Locate the cell with the specified text and output its [x, y] center coordinate. 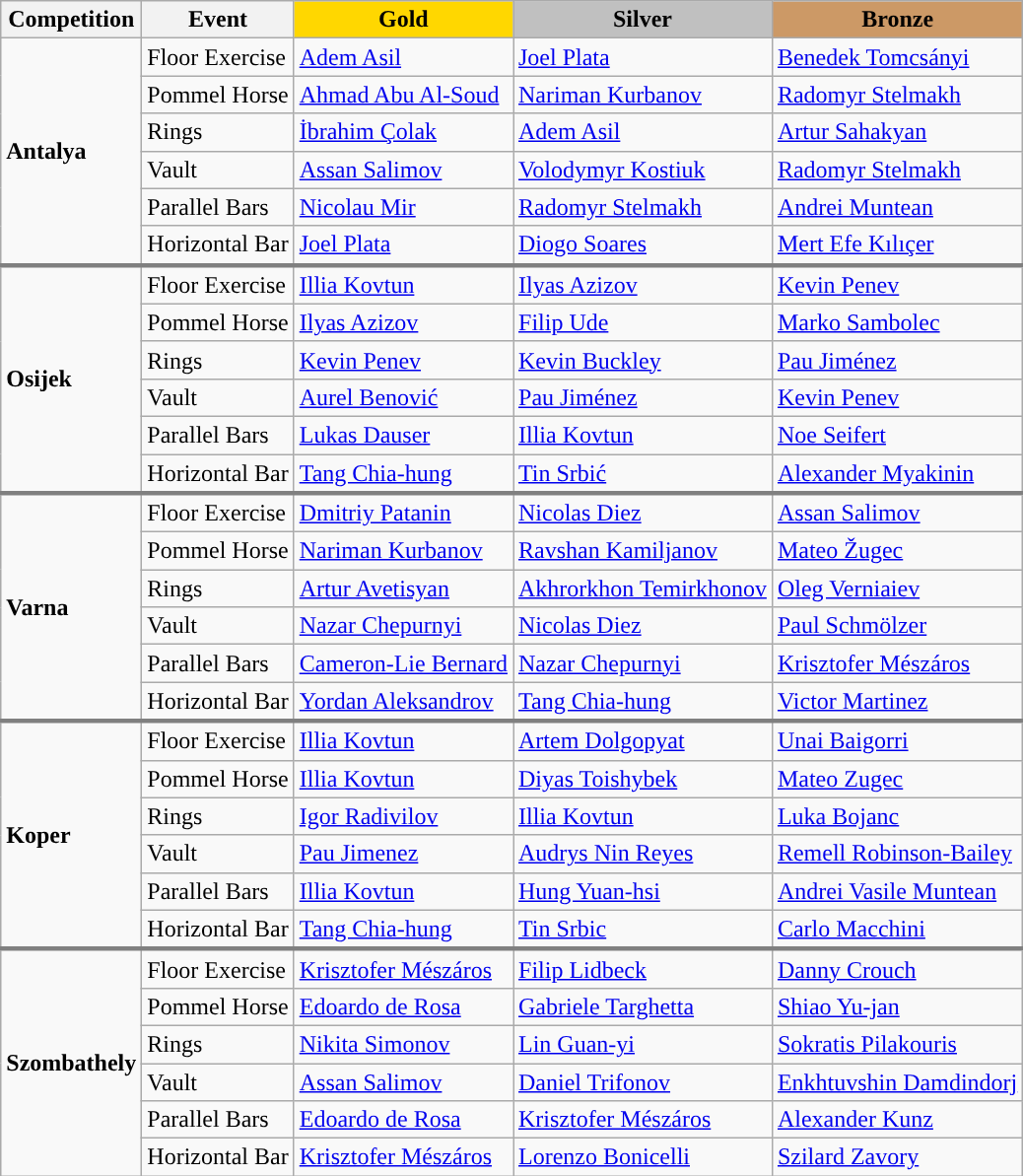
Szilard Zavory [897, 1157]
Antalya [71, 152]
Gabriele Targhetta [643, 1006]
Aurel Benović [403, 397]
Event [218, 20]
Tin Srbić [643, 473]
İbrahim Çolak [403, 132]
Lukas Dauser [403, 435]
Mateo Žugec [897, 551]
Lorenzo Bonicelli [643, 1157]
Hung Yuan-hsi [643, 891]
Filip Lidbeck [643, 969]
Andrei Muntean [897, 207]
Lin Guan-yi [643, 1044]
Carlo Macchini [897, 930]
Volodymyr Kostiuk [643, 170]
Varna [71, 607]
Noe Seifert [897, 435]
Alexander Kunz [897, 1120]
Daniel Trifonov [643, 1081]
Gold [403, 20]
Osijek [71, 379]
Pau Jimenez [403, 854]
Diogo Soares [643, 245]
Shiao Yu-jan [897, 1006]
Alexander Myakinin [897, 473]
Koper [71, 834]
Nicolau Mir [403, 207]
Unai Baigorri [897, 740]
Akhrorkhon Temirkhonov [643, 588]
Luka Bojanc [897, 816]
Benedek Tomcsányi [897, 57]
Dmitriy Patanin [403, 513]
Kevin Buckley [643, 360]
Sokratis Pilakouris [897, 1044]
Marko Sambolec [897, 322]
Artur Avetisyan [403, 588]
Nikita Simonov [403, 1044]
Paul Schmölzer [897, 626]
Yordan Aleksandrov [403, 702]
Mert Efe Kılıçer [897, 245]
Audrys Nin Reyes [643, 854]
Bronze [897, 20]
Enkhtuvshin Damdindorj [897, 1081]
Oleg Verniaiev [897, 588]
Filip Ude [643, 322]
Diyas Toishybek [643, 779]
Artem Dolgopyat [643, 740]
Ravshan Kamiljanov [643, 551]
Remell Robinson-Bailey [897, 854]
Mateo Zugec [897, 779]
Szombathely [71, 1063]
Victor Martinez [897, 702]
Igor Radivilov [403, 816]
Cameron-Lie Bernard [403, 663]
Silver [643, 20]
Artur Sahakyan [897, 132]
Danny Crouch [897, 969]
Tin Srbic [643, 930]
Andrei Vasile Muntean [897, 891]
Ahmad Abu Al-Soud [403, 95]
Competition [71, 20]
